Identify which cell holds the provided text, then report its [x, y] central coordinate. 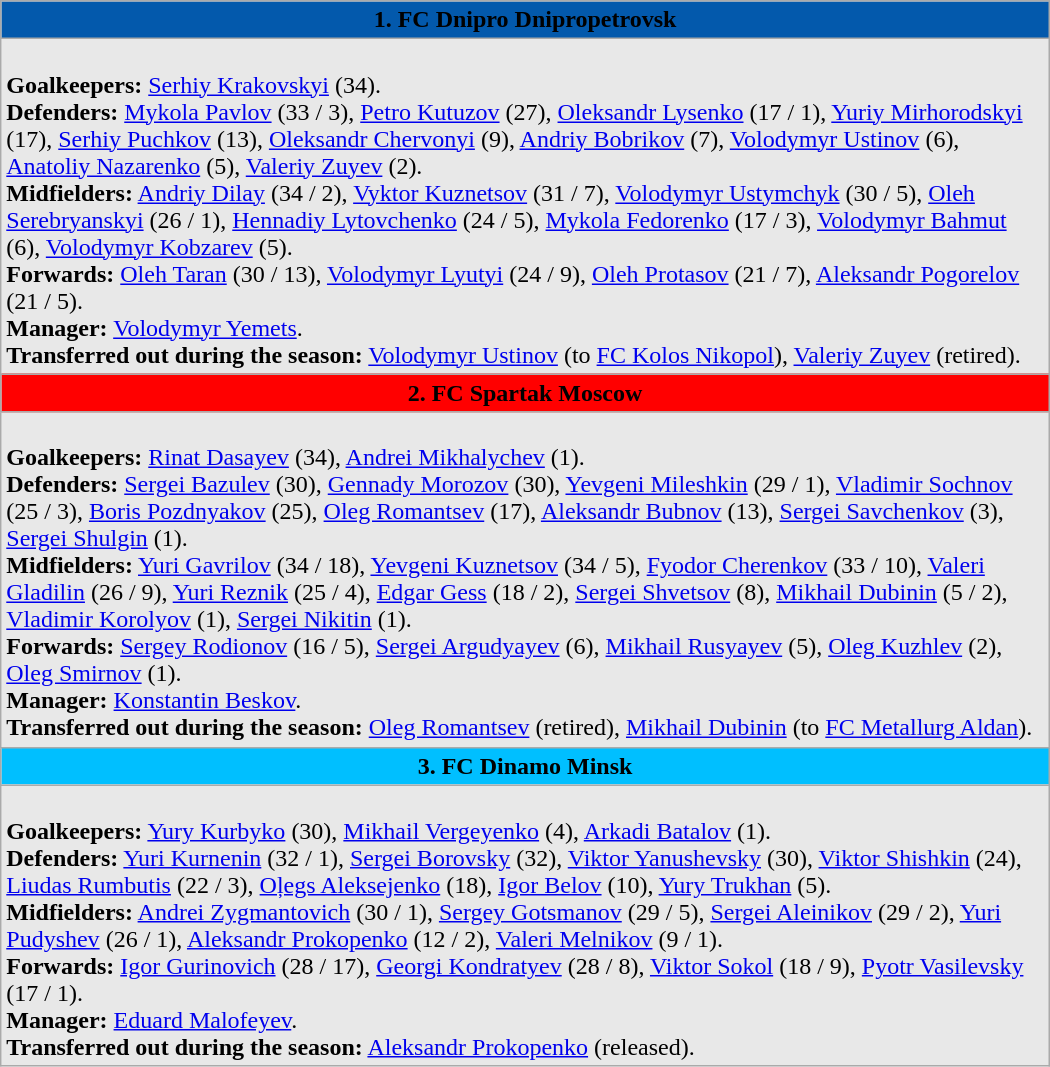
2. FC Spartak Moscow [525, 393]
1. FC Dnipro Dnipropetrovsk [525, 20]
3. FC Dinamo Minsk [525, 766]
